Determine the (X, Y) coordinate at the center of the cell enclosing the given text.  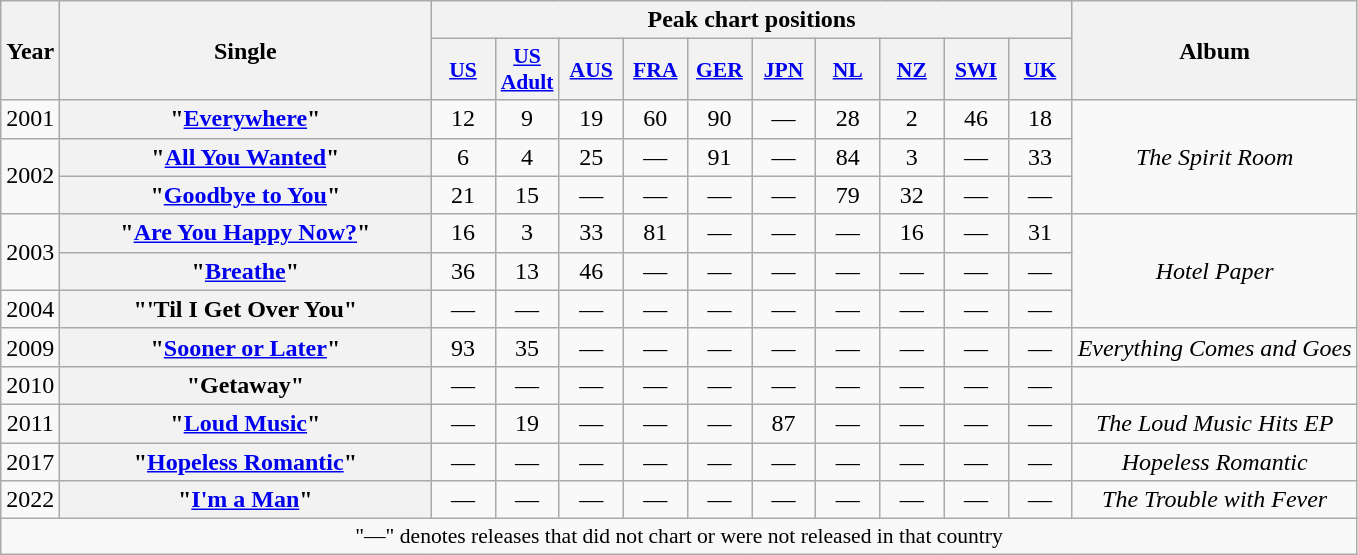
Album (1214, 50)
90 (719, 119)
Hopeless Romantic (1214, 461)
SWI (976, 70)
"I'm a Man" (246, 500)
87 (784, 423)
"All You Wanted" (246, 157)
FRA (655, 70)
2003 (30, 252)
31 (1040, 233)
Year (30, 50)
US (463, 70)
GER (719, 70)
"Goodbye to You" (246, 195)
93 (463, 347)
18 (1040, 119)
"—" denotes releases that did not chart or were not released in that country (679, 537)
81 (655, 233)
2010 (30, 385)
The Spirit Room (1214, 157)
"Getaway" (246, 385)
"Everywhere" (246, 119)
"'Til I Get Over You" (246, 309)
2 (912, 119)
28 (848, 119)
15 (527, 195)
21 (463, 195)
36 (463, 271)
NZ (912, 70)
Hotel Paper (1214, 271)
Single (246, 50)
Everything Comes and Goes (1214, 347)
Peak chart positions (752, 20)
2017 (30, 461)
The Loud Music Hits EP (1214, 423)
"Hopeless Romantic" (246, 461)
6 (463, 157)
JPN (784, 70)
12 (463, 119)
79 (848, 195)
"Loud Music" (246, 423)
2022 (30, 500)
"Sooner or Later" (246, 347)
32 (912, 195)
84 (848, 157)
4 (527, 157)
The Trouble with Fever (1214, 500)
AUS (591, 70)
2011 (30, 423)
NL (848, 70)
9 (527, 119)
UK (1040, 70)
2009 (30, 347)
91 (719, 157)
13 (527, 271)
60 (655, 119)
2004 (30, 309)
35 (527, 347)
2002 (30, 176)
US Adult (527, 70)
"Breathe" (246, 271)
2001 (30, 119)
"Are You Happy Now?" (246, 233)
25 (591, 157)
